Return the (x, y) coordinate for the center point of the cell that contains the specified text.  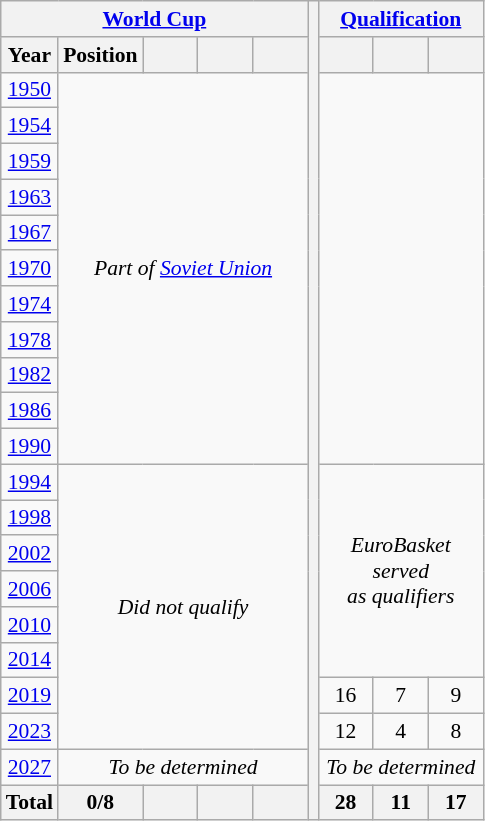
1982 (30, 375)
2027 (30, 767)
2019 (30, 696)
2006 (30, 589)
1970 (30, 269)
1950 (30, 90)
World Cup (154, 19)
0/8 (100, 803)
17 (456, 803)
1986 (30, 411)
Position (100, 55)
2002 (30, 554)
1963 (30, 197)
12 (346, 732)
2014 (30, 660)
9 (456, 696)
1974 (30, 304)
1998 (30, 518)
Qualification (400, 19)
16 (346, 696)
1967 (30, 233)
Part of Soviet Union (183, 268)
1954 (30, 126)
11 (400, 803)
4 (400, 732)
28 (346, 803)
EuroBasket servedas qualifiers (400, 571)
2010 (30, 625)
1978 (30, 340)
Did not qualify (183, 606)
Total (30, 803)
1994 (30, 482)
Year (30, 55)
8 (456, 732)
7 (400, 696)
1990 (30, 447)
2023 (30, 732)
1959 (30, 162)
